Scan for the cell matching the given text and deliver its (x, y) coordinate at center. 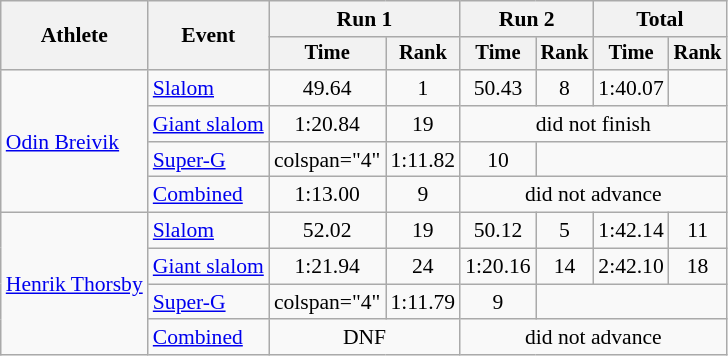
1:40.07 (630, 88)
49.64 (328, 88)
14 (565, 267)
1:13.00 (328, 195)
Odin Breivik (74, 141)
Run 1 (364, 19)
1:11.79 (424, 302)
Event (208, 36)
1:20.84 (328, 124)
DNF (364, 338)
Run 2 (526, 19)
10 (498, 160)
1:20.16 (498, 267)
Henrik Thorsby (74, 284)
1:11.82 (424, 160)
11 (698, 231)
did not finish (593, 124)
52.02 (328, 231)
5 (565, 231)
1:21.94 (328, 267)
50.43 (498, 88)
2:42.10 (630, 267)
Total (660, 19)
Athlete (74, 36)
1 (424, 88)
24 (424, 267)
50.12 (498, 231)
1:42.14 (630, 231)
8 (565, 88)
18 (698, 267)
